Detect which cell encompasses the target text, then output its (x, y) center coordinate. 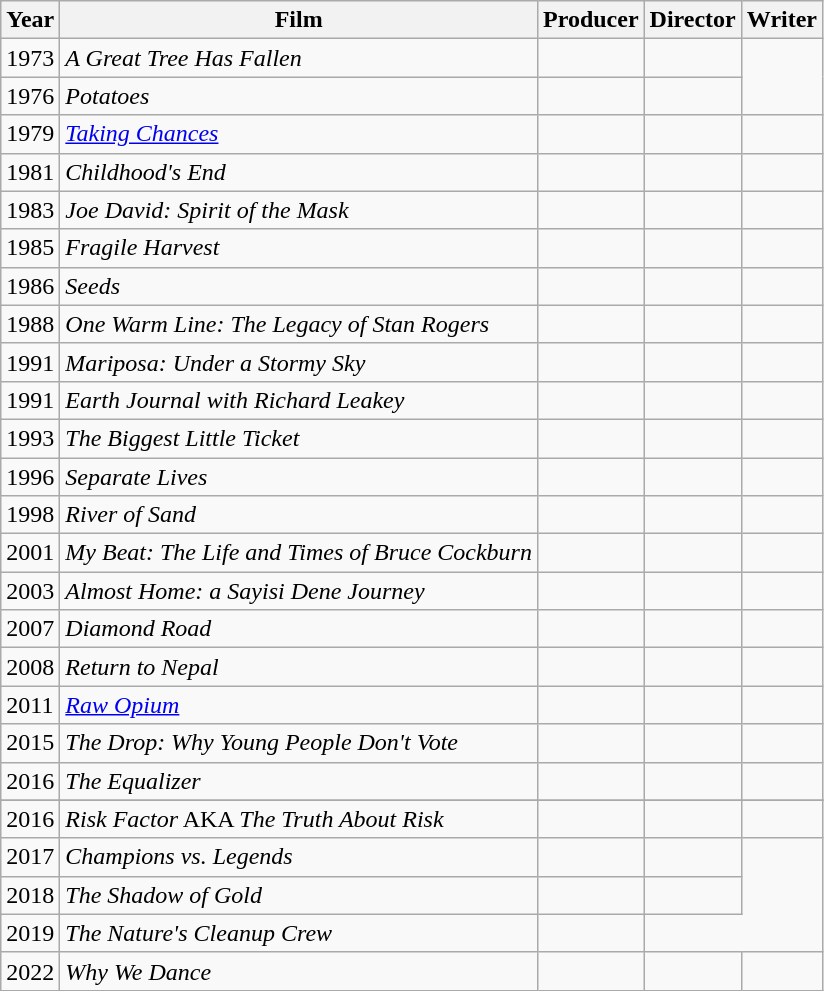
2008 (30, 667)
2001 (30, 553)
1981 (30, 172)
2017 (30, 857)
Seeds (299, 286)
1996 (30, 477)
2007 (30, 629)
Champions vs. Legends (299, 857)
1973 (30, 58)
Taking Chances (299, 134)
2003 (30, 591)
Separate Lives (299, 477)
River of Sand (299, 515)
2022 (30, 971)
Producer (590, 20)
Mariposa: Under a Stormy Sky (299, 362)
Potatoes (299, 96)
A Great Tree Has Fallen (299, 58)
Why We Dance (299, 971)
My Beat: The Life and Times of Bruce Cockburn (299, 553)
Childhood's End (299, 172)
Diamond Road (299, 629)
1998 (30, 515)
1988 (30, 324)
1986 (30, 286)
1985 (30, 248)
Raw Opium (299, 705)
One Warm Line: The Legacy of Stan Rogers (299, 324)
2015 (30, 743)
Film (299, 20)
Year (30, 20)
Joe David: Spirit of the Mask (299, 210)
Return to Nepal (299, 667)
1979 (30, 134)
Fragile Harvest (299, 248)
2019 (30, 933)
1983 (30, 210)
1976 (30, 96)
2011 (30, 705)
Director (692, 20)
The Nature's Cleanup Crew (299, 933)
Writer (782, 20)
Earth Journal with Richard Leakey (299, 400)
2018 (30, 895)
The Biggest Little Ticket (299, 438)
Almost Home: a Sayisi Dene Journey (299, 591)
1993 (30, 438)
Risk Factor AKA The Truth About Risk (299, 819)
The Shadow of Gold (299, 895)
The Drop: Why Young People Don't Vote (299, 743)
The Equalizer (299, 781)
